Extract the [X, Y] coordinate from the center of the cell holding the provided text.  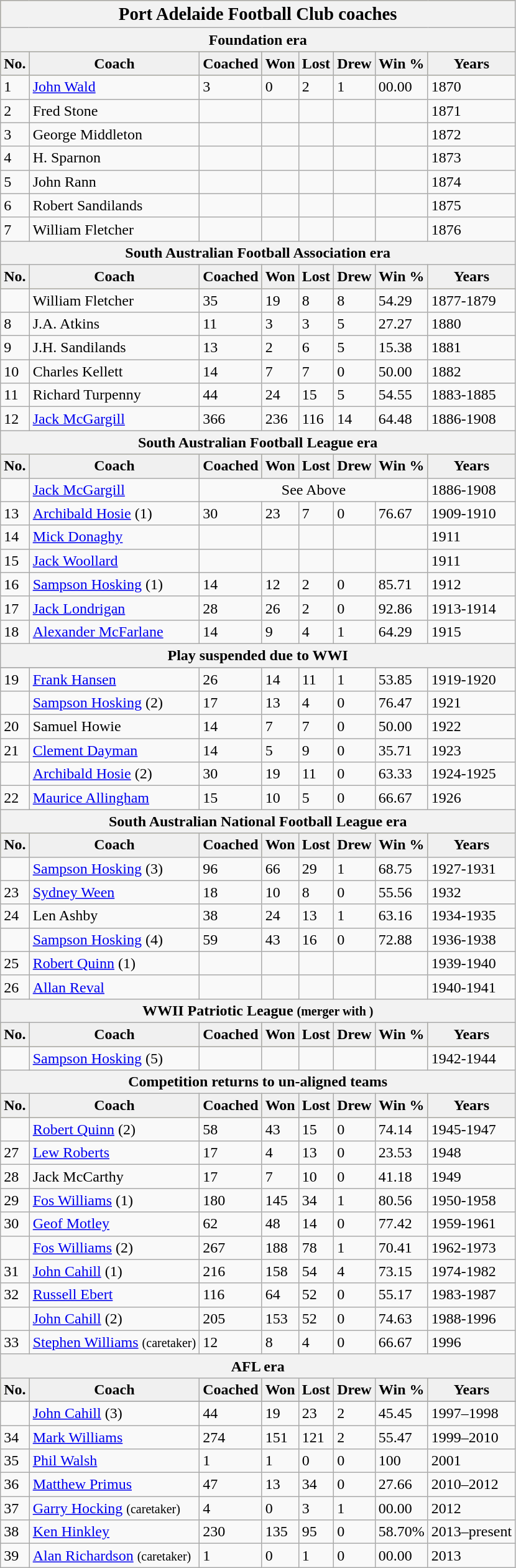
Clement Dayman [114, 750]
1912 [471, 584]
27 [15, 1153]
1922 [471, 727]
South Australian Football Association era [258, 253]
27.27 [402, 324]
2010–2012 [471, 1485]
1996 [471, 1342]
Sampson Hosking (2) [114, 703]
73.15 [402, 1271]
216 [231, 1271]
1940-1941 [471, 987]
Archibald Hosie (2) [114, 774]
Archibald Hosie (1) [114, 513]
236 [280, 419]
1939-1940 [471, 963]
J.H. Sandilands [114, 348]
1962-1973 [471, 1248]
South Australian National Football League era [258, 821]
John Cahill (2) [114, 1318]
1873 [471, 158]
1949 [471, 1177]
1871 [471, 111]
1882 [471, 371]
Jack Woollard [114, 561]
Fos Williams (1) [114, 1200]
35.71 [402, 750]
1875 [471, 205]
64.48 [402, 419]
1983-1987 [471, 1295]
1959-1961 [471, 1224]
1932 [471, 892]
Garry Hocking (caretaker) [114, 1508]
64 [280, 1295]
Russell Ebert [114, 1295]
55.17 [402, 1295]
22 [15, 798]
20 [15, 727]
Sampson Hosking (3) [114, 869]
WWII Patriotic League (merger with ) [258, 1010]
55.56 [402, 892]
Robert Quinn (1) [114, 963]
33 [15, 1342]
25 [15, 963]
John Cahill (1) [114, 1271]
Len Ashby [114, 916]
188 [280, 1248]
70.41 [402, 1248]
Ken Hinkley [114, 1532]
1942-1944 [471, 1058]
2013 [471, 1556]
John Wald [114, 87]
1913-1914 [471, 608]
1909-1910 [471, 513]
1950-1958 [471, 1200]
Stephen Williams (caretaker) [114, 1342]
74.63 [402, 1318]
85.71 [402, 584]
96 [231, 869]
1948 [471, 1153]
George Middleton [114, 134]
80.56 [402, 1200]
Foundation era [258, 40]
153 [280, 1318]
1927-1931 [471, 869]
1880 [471, 324]
92.86 [402, 608]
Alan Richardson (caretaker) [114, 1556]
Charles Kellett [114, 371]
Frank Hansen [114, 679]
1945-1947 [471, 1129]
1923 [471, 750]
39 [15, 1556]
John Rann [114, 182]
230 [231, 1532]
58.70% [402, 1532]
21 [15, 750]
121 [316, 1437]
See Above [314, 490]
72.88 [402, 940]
Robert Quinn (2) [114, 1129]
Robert Sandilands [114, 205]
63.33 [402, 774]
31 [15, 1271]
2013–present [471, 1532]
36 [15, 1485]
274 [231, 1437]
Fred Stone [114, 111]
267 [231, 1248]
47 [231, 1485]
Jack Londrigan [114, 608]
205 [231, 1318]
J.A. Atkins [114, 324]
Maurice Allingham [114, 798]
55.47 [402, 1437]
48 [280, 1224]
2001 [471, 1461]
Jack McCarthy [114, 1177]
Alexander McFarlane [114, 632]
Samuel Howie [114, 727]
68.75 [402, 869]
1915 [471, 632]
Sampson Hosking (4) [114, 940]
54.55 [402, 395]
54.29 [402, 301]
AFL era [258, 1366]
1997–1998 [471, 1413]
37 [15, 1508]
Matthew Primus [114, 1485]
1870 [471, 87]
1877-1879 [471, 301]
Sydney Ween [114, 892]
Allan Reval [114, 987]
62 [231, 1224]
76.47 [402, 703]
1934-1935 [471, 916]
Phil Walsh [114, 1461]
366 [231, 419]
1974-1982 [471, 1271]
Port Adelaide Football Club coaches [258, 14]
78 [316, 1248]
66 [280, 869]
63.16 [402, 916]
Sampson Hosking (1) [114, 584]
32 [15, 1295]
53.85 [402, 679]
100 [402, 1461]
27.66 [402, 1485]
1924-1925 [471, 774]
2012 [471, 1508]
1999–2010 [471, 1437]
1883-1885 [471, 395]
Competition returns to un-aligned teams [258, 1082]
1876 [471, 229]
158 [280, 1271]
H. Sparnon [114, 158]
74.14 [402, 1129]
45.45 [402, 1413]
151 [280, 1437]
1926 [471, 798]
Geof Motley [114, 1224]
1874 [471, 182]
Mark Williams [114, 1437]
58 [231, 1129]
South Australian Football League era [258, 442]
135 [280, 1532]
Richard Turpenny [114, 395]
145 [280, 1200]
23.53 [402, 1153]
John Cahill (3) [114, 1413]
15.38 [402, 348]
180 [231, 1200]
Fos Williams (2) [114, 1248]
77.42 [402, 1224]
1921 [471, 703]
Mick Donaghy [114, 537]
1881 [471, 348]
64.29 [402, 632]
Play suspended due to WWI [258, 655]
95 [316, 1532]
1936-1938 [471, 940]
Lew Roberts [114, 1153]
41.18 [402, 1177]
Sampson Hosking (5) [114, 1058]
54 [316, 1271]
76.67 [402, 513]
1872 [471, 134]
1988-1996 [471, 1318]
59 [231, 940]
1919-1920 [471, 679]
